From the cell containing the given text, extract its center point as [X, Y] coordinate. 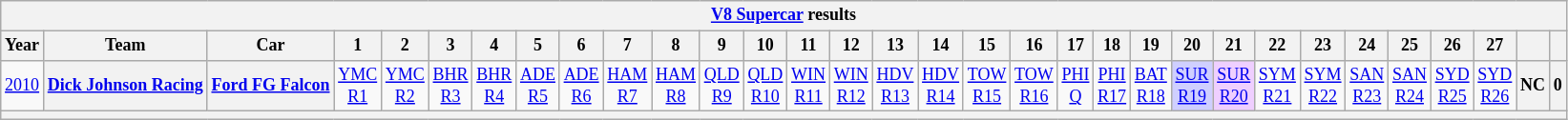
SANR23 [1367, 86]
6 [581, 46]
V8 Supercar results [784, 15]
BHRR3 [450, 86]
5 [538, 46]
SYMR22 [1323, 86]
ADER5 [538, 86]
TOWR15 [987, 86]
BHRR4 [494, 86]
TOWR16 [1035, 86]
SANR24 [1411, 86]
SYDR26 [1495, 86]
24 [1367, 46]
15 [987, 46]
25 [1411, 46]
Car [271, 46]
SYDR25 [1453, 86]
26 [1453, 46]
12 [851, 46]
2010 [23, 86]
4 [494, 46]
YMCR2 [406, 86]
2 [406, 46]
11 [809, 46]
1 [358, 46]
QLDR9 [721, 86]
22 [1278, 46]
10 [765, 46]
3 [450, 46]
23 [1323, 46]
WINR12 [851, 86]
27 [1495, 46]
HDVR13 [895, 86]
YMCR1 [358, 86]
Dick Johnson Racing [125, 86]
BATR18 [1151, 86]
SURR19 [1192, 86]
PHIR17 [1113, 86]
21 [1234, 46]
Year [23, 46]
WINR11 [809, 86]
7 [628, 46]
17 [1076, 46]
QLDR10 [765, 86]
NC [1533, 86]
16 [1035, 46]
HDVR14 [941, 86]
HAMR8 [676, 86]
Ford FG Falcon [271, 86]
SURR20 [1234, 86]
0 [1558, 86]
SYMR21 [1278, 86]
19 [1151, 46]
14 [941, 46]
13 [895, 46]
9 [721, 46]
20 [1192, 46]
PHIQ [1076, 86]
8 [676, 46]
18 [1113, 46]
ADER6 [581, 86]
Team [125, 46]
HAMR7 [628, 86]
